Extract the (x, y) coordinate from the center of the cell holding the provided text.  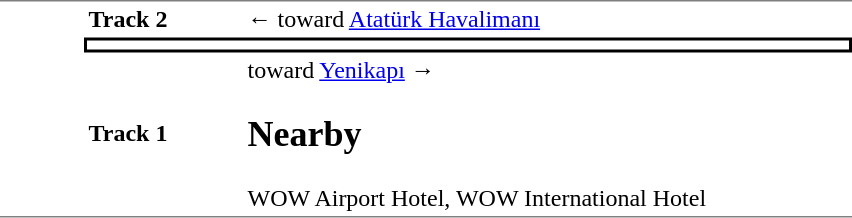
Track 1 (164, 134)
toward Yenikapı →NearbyWOW Airport Hotel, WOW International Hotel (548, 134)
Track 2 (164, 19)
← toward Atatürk Havalimanı (548, 19)
